Determine the (X, Y) coordinate at the center of the cell enclosing the given text.  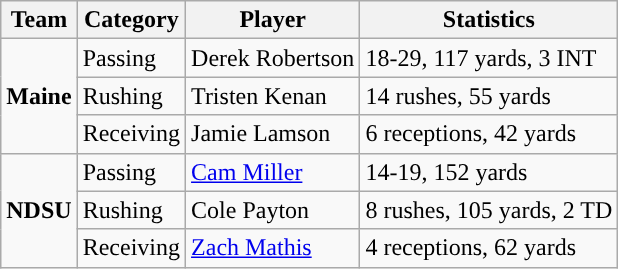
Jamie Lamson (273, 134)
14 rushes, 55 yards (489, 96)
Zach Mathis (273, 248)
18-29, 117 yards, 3 INT (489, 58)
Maine (39, 96)
Cole Payton (273, 210)
NDSU (39, 210)
Team (39, 20)
8 rushes, 105 yards, 2 TD (489, 210)
4 receptions, 62 yards (489, 248)
Cam Miller (273, 172)
Derek Robertson (273, 58)
14-19, 152 yards (489, 172)
6 receptions, 42 yards (489, 134)
Statistics (489, 20)
Player (273, 20)
Category (131, 20)
Tristen Kenan (273, 96)
